Return (x, y) of the center of cell containing provided text 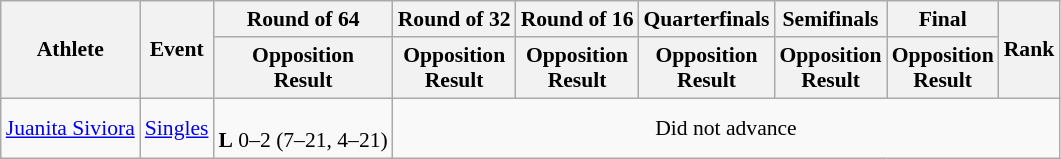
Round of 64 (302, 19)
Event (177, 50)
Rank (1030, 50)
Singles (177, 128)
Round of 32 (454, 19)
L 0–2 (7–21, 4–21) (302, 128)
Quarterfinals (706, 19)
Did not advance (726, 128)
Final (943, 19)
Semifinals (831, 19)
Athlete (70, 50)
Juanita Siviora (70, 128)
Round of 16 (578, 19)
